Provide the [x, y] coordinate of the cell's center where the given text is located.  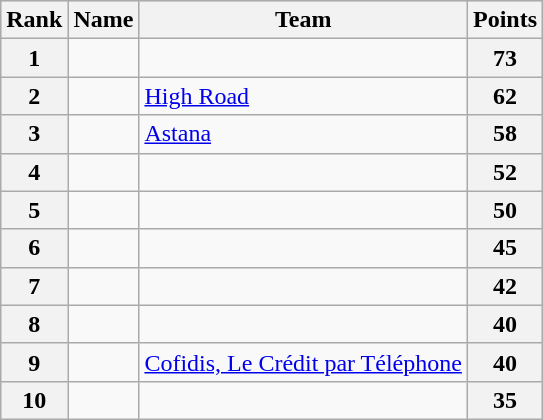
3 [34, 134]
1 [34, 58]
42 [504, 286]
50 [504, 210]
7 [34, 286]
Astana [304, 134]
10 [34, 400]
45 [504, 248]
9 [34, 362]
52 [504, 172]
High Road [304, 96]
Name [104, 20]
58 [504, 134]
2 [34, 96]
Rank [34, 20]
Points [504, 20]
6 [34, 248]
73 [504, 58]
35 [504, 400]
4 [34, 172]
Cofidis, Le Crédit par Téléphone [304, 362]
5 [34, 210]
Team [304, 20]
62 [504, 96]
8 [34, 324]
